Scan for the cell matching the given text and deliver its [x, y] coordinate at center. 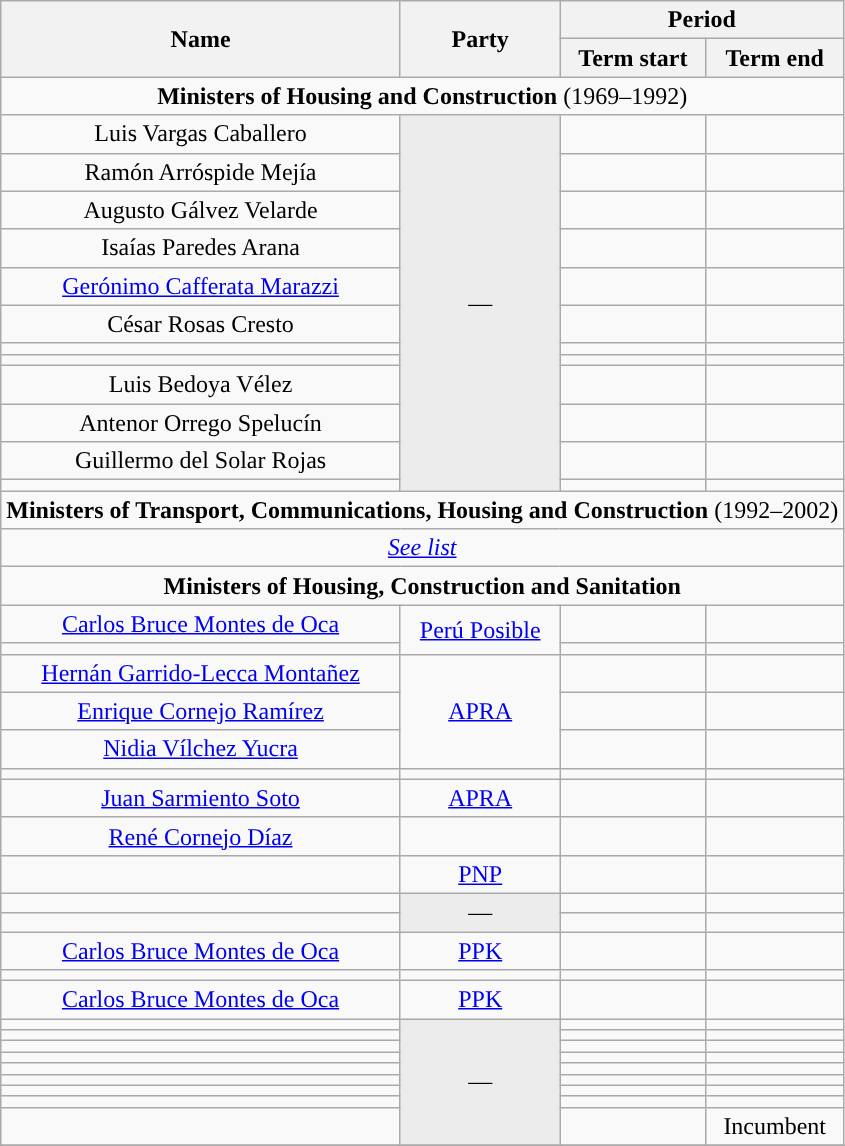
Gerónimo Cafferata Marazzi [201, 286]
PNP [480, 874]
Perú Posible [480, 630]
Augusto Gálvez Velarde [201, 210]
See list [422, 548]
Hernán Garrido-Lecca Montañez [201, 673]
Juan Sarmiento Soto [201, 798]
Ministers of Housing and Construction (1969–1992) [422, 96]
Ramón Arróspide Mejía [201, 172]
César Rosas Cresto [201, 324]
Name [201, 39]
Term end [775, 58]
Incumbent [775, 1126]
Antenor Orrego Spelucín [201, 423]
Term start [633, 58]
Luis Bedoya Vélez [201, 384]
Ministers of Housing, Construction and Sanitation [422, 586]
Enrique Cornejo Ramírez [201, 711]
Party [480, 39]
Guillermo del Solar Rojas [201, 461]
Nidia Vílchez Yucra [201, 749]
René Cornejo Díaz [201, 836]
Luis Vargas Caballero [201, 134]
Period [702, 20]
Isaías Paredes Arana [201, 248]
Ministers of Transport, Communications, Housing and Construction (1992–2002) [422, 510]
